Find where the given text appears and provide that cell's center as (x, y) coordinate. 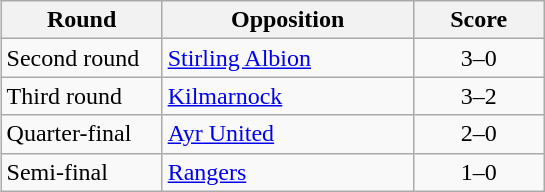
2–0 (478, 134)
Third round (82, 96)
1–0 (478, 172)
Stirling Albion (288, 58)
Rangers (288, 172)
3–0 (478, 58)
3–2 (478, 96)
Quarter-final (82, 134)
Round (82, 20)
Ayr United (288, 134)
Score (478, 20)
Kilmarnock (288, 96)
Second round (82, 58)
Semi-final (82, 172)
Opposition (288, 20)
